Identify which cell holds the provided text, then report its (X, Y) central coordinate. 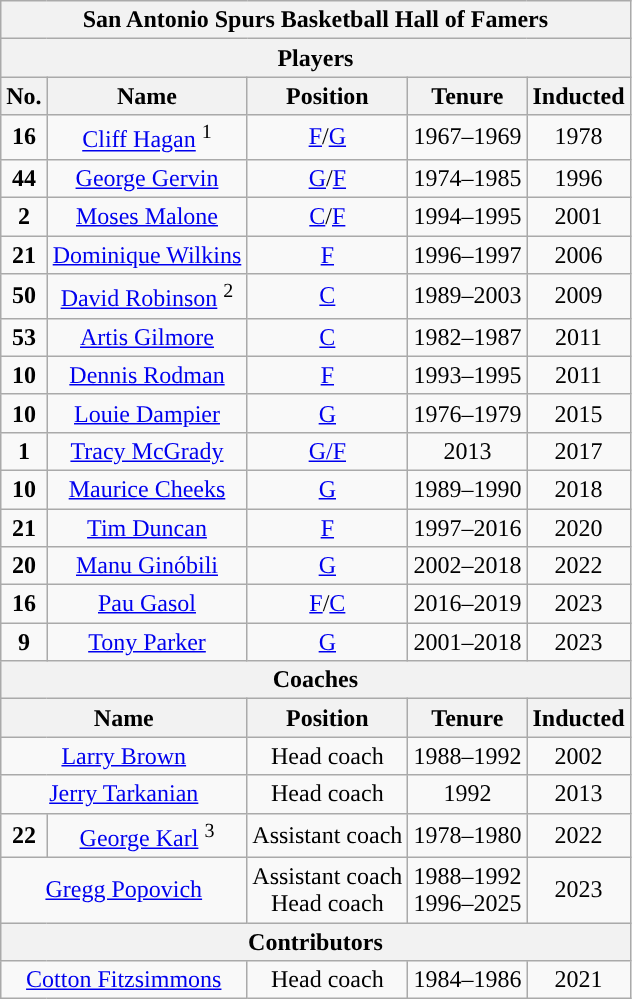
2006 (578, 255)
1994–1995 (468, 217)
Artis Gilmore (147, 337)
1992 (468, 794)
George Gervin (147, 178)
1978–1980 (468, 836)
C/F (328, 217)
Maurice Cheeks (147, 489)
2001–2018 (468, 642)
David Robinson 2 (147, 296)
44 (24, 178)
2 (24, 217)
2018 (578, 489)
1988–19921996–2025 (468, 890)
1974–1985 (468, 178)
Larry Brown (124, 756)
2017 (578, 451)
Manu Ginóbili (147, 566)
1996 (578, 178)
Tony Parker (147, 642)
1993–1995 (468, 375)
San Antonio Spurs Basketball Hall of Famers (316, 20)
1967–1969 (468, 138)
Tracy McGrady (147, 451)
2002–2018 (468, 566)
53 (24, 337)
1978 (578, 138)
Moses Malone (147, 217)
Gregg Popovich (124, 890)
1976–1979 (468, 413)
Cliff Hagan 1 (147, 138)
Assistant coach (328, 836)
2009 (578, 296)
Cotton Fitzsimmons (124, 980)
2020 (578, 528)
Assistant coachHead coach (328, 890)
20 (24, 566)
1996–1997 (468, 255)
2016–2019 (468, 604)
Tim Duncan (147, 528)
1989–2003 (468, 296)
2001 (578, 217)
No. (24, 96)
Coaches (316, 680)
1988–1992 (468, 756)
22 (24, 836)
1997–2016 (468, 528)
1989–1990 (468, 489)
F/G (328, 138)
2002 (578, 756)
Louie Dampier (147, 413)
2021 (578, 980)
1 (24, 451)
George Karl 3 (147, 836)
2015 (578, 413)
F/C (328, 604)
Contributors (316, 942)
Players (316, 58)
Dennis Rodman (147, 375)
1982–1987 (468, 337)
Jerry Tarkanian (124, 794)
50 (24, 296)
Dominique Wilkins (147, 255)
9 (24, 642)
Pau Gasol (147, 604)
1984–1986 (468, 980)
